Provide the (x, y) coordinate of the cell's center where the given text is located.  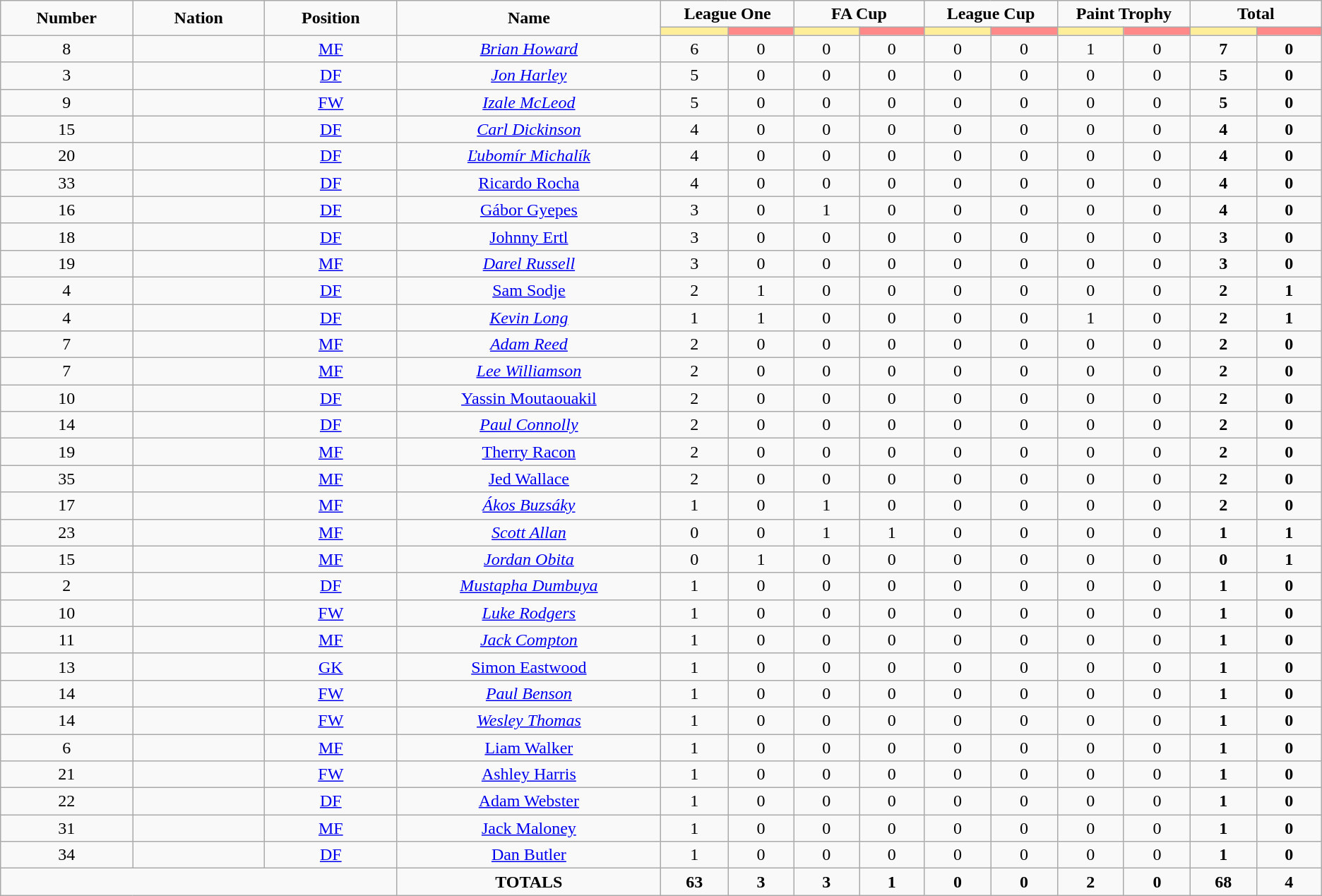
Brian Howard (529, 49)
Jack Maloney (529, 828)
Name (529, 18)
Jed Wallace (529, 479)
GK (330, 667)
Position (330, 18)
Paint Trophy (1124, 14)
Paul Benson (529, 693)
18 (66, 237)
13 (66, 667)
63 (695, 882)
Johnny Ertl (529, 237)
8 (66, 49)
33 (66, 183)
22 (66, 801)
Dan Butler (529, 855)
Simon Eastwood (529, 667)
Jack Compton (529, 640)
20 (66, 156)
Mustapha Dumbuya (529, 586)
Jordan Obita (529, 559)
Carl Dickinson (529, 129)
Darel Russell (529, 263)
Ricardo Rocha (529, 183)
Adam Webster (529, 801)
League One (727, 14)
Ashley Harris (529, 775)
11 (66, 640)
Ľubomír Michalík (529, 156)
23 (66, 532)
Sam Sodje (529, 290)
68 (1223, 882)
Adam Reed (529, 345)
17 (66, 506)
Gábor Gyepes (529, 210)
Nation (199, 18)
Scott Allan (529, 532)
9 (66, 102)
35 (66, 479)
21 (66, 775)
FA Cup (859, 14)
Therry Racon (529, 452)
Izale McLeod (529, 102)
Liam Walker (529, 748)
16 (66, 210)
31 (66, 828)
Jon Harley (529, 76)
Wesley Thomas (529, 720)
Ákos Buzsáky (529, 506)
League Cup (991, 14)
Luke Rodgers (529, 613)
Lee Williamson (529, 371)
Total (1256, 14)
Kevin Long (529, 317)
Yassin Moutaouakil (529, 398)
Number (66, 18)
TOTALS (529, 882)
34 (66, 855)
Paul Connolly (529, 425)
